Output the [X, Y] coordinate of the center of the cell containing the given text.  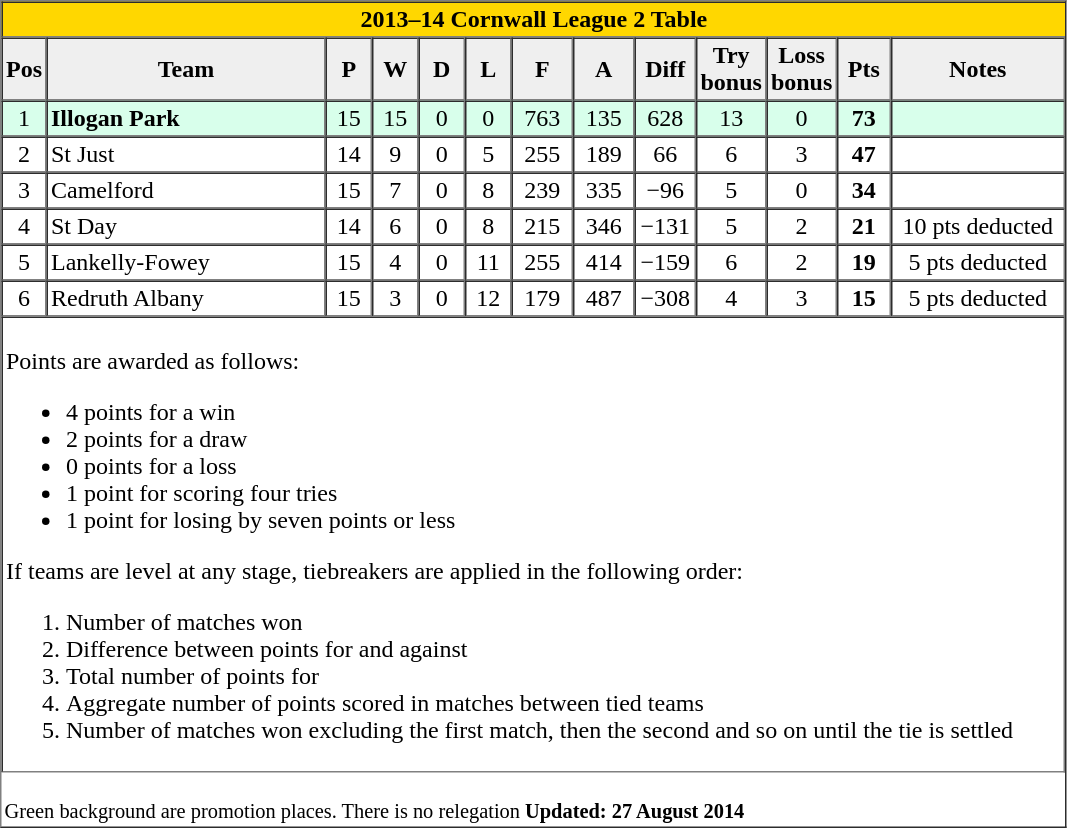
2013–14 Cornwall League 2 Table [534, 20]
−159 [665, 262]
W [395, 70]
7 [395, 190]
11 [488, 262]
St Just [186, 154]
628 [665, 118]
215 [543, 226]
73 [864, 118]
−131 [665, 226]
Try bonus [731, 70]
F [543, 70]
St Day [186, 226]
Camelford [186, 190]
335 [604, 190]
414 [604, 262]
763 [543, 118]
−308 [665, 298]
10 pts deducted [978, 226]
47 [864, 154]
13 [731, 118]
Green background are promotion places. There is no relegation Updated: 27 August 2014 [534, 799]
Diff [665, 70]
Redruth Albany [186, 298]
66 [665, 154]
19 [864, 262]
135 [604, 118]
12 [488, 298]
L [488, 70]
346 [604, 226]
Lankelly-Fowey [186, 262]
A [604, 70]
D [441, 70]
179 [543, 298]
Notes [978, 70]
Pos [24, 70]
Pts [864, 70]
21 [864, 226]
−96 [665, 190]
Team [186, 70]
189 [604, 154]
9 [395, 154]
P [349, 70]
Loss bonus [801, 70]
Illogan Park [186, 118]
1 [24, 118]
34 [864, 190]
239 [543, 190]
487 [604, 298]
